Determine the [X, Y] coordinate at the center of the cell enclosing the given text.  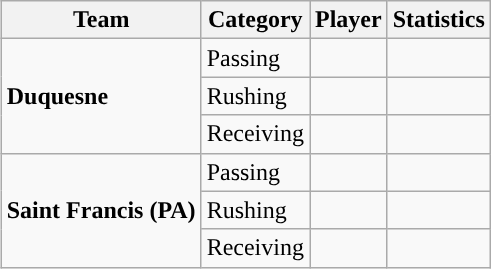
Statistics [438, 20]
Category [255, 20]
Player [349, 20]
Duquesne [101, 96]
Team [101, 20]
Saint Francis (PA) [101, 210]
